Locate the cell with the specified text and output its [X, Y] center coordinate. 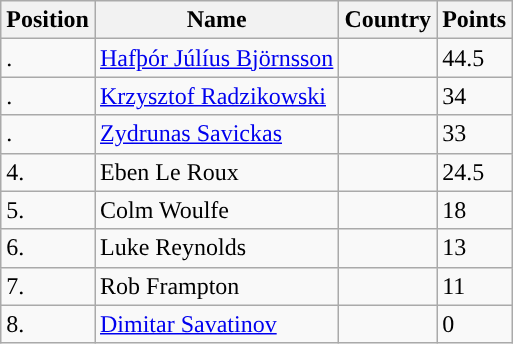
0 [474, 324]
Points [474, 20]
7. [48, 286]
Rob Frampton [216, 286]
13 [474, 248]
11 [474, 286]
33 [474, 134]
Colm Woulfe [216, 210]
Krzysztof Radzikowski [216, 96]
6. [48, 248]
34 [474, 96]
Position [48, 20]
Hafþór Júlíus Björnsson [216, 58]
Country [388, 20]
Zydrunas Savickas [216, 134]
24.5 [474, 172]
Dimitar Savatinov [216, 324]
Eben Le Roux [216, 172]
18 [474, 210]
44.5 [474, 58]
Name [216, 20]
Luke Reynolds [216, 248]
8. [48, 324]
5. [48, 210]
4. [48, 172]
